Detect which cell encompasses the target text, then output its [X, Y] center coordinate. 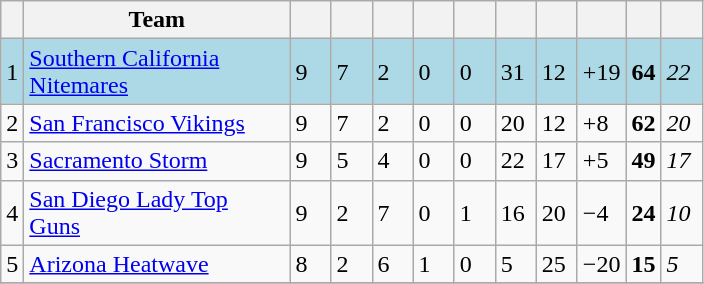
+19 [602, 72]
64 [644, 72]
62 [644, 123]
16 [516, 212]
Sacramento Storm [157, 161]
−4 [602, 212]
Southern California Nitemares [157, 72]
15 [644, 264]
San Diego Lady Top Guns [157, 212]
49 [644, 161]
San Francisco Vikings [157, 123]
31 [516, 72]
6 [392, 264]
Arizona Heatwave [157, 264]
8 [310, 264]
25 [556, 264]
3 [12, 161]
Team [157, 20]
10 [682, 212]
−20 [602, 264]
24 [644, 212]
+8 [602, 123]
+5 [602, 161]
